Return [X, Y] of the center of cell containing provided text 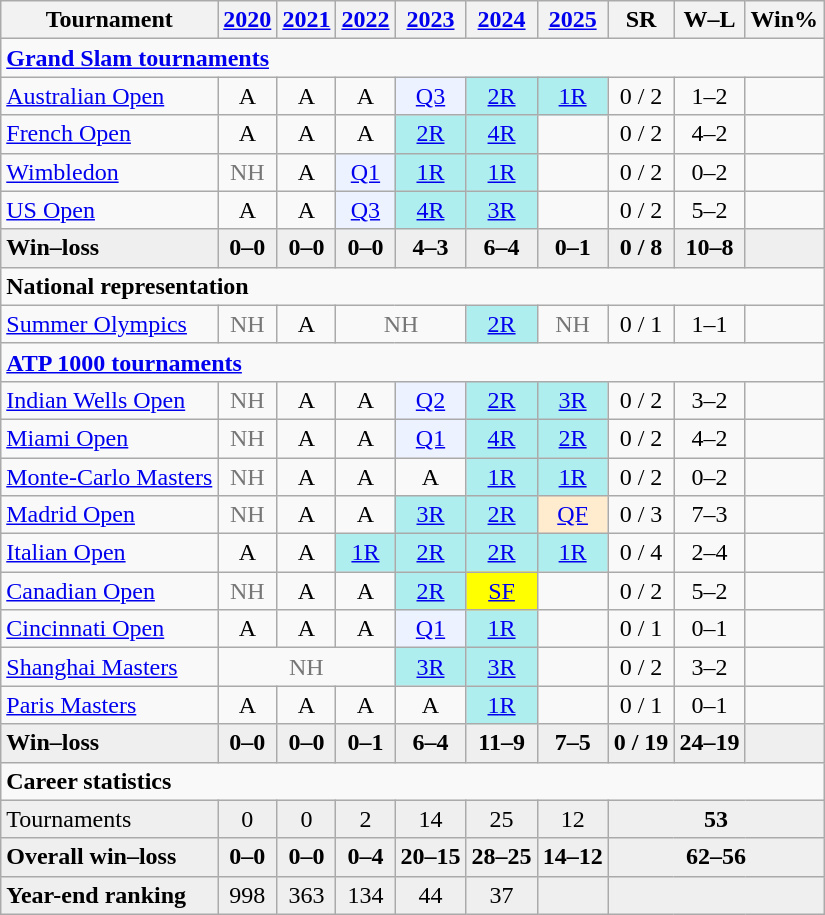
14–12 [572, 857]
2023 [430, 20]
W–L [710, 20]
2022 [366, 20]
Canadian Open [110, 591]
ATP 1000 tournaments [412, 362]
24–19 [710, 743]
French Open [110, 134]
62–56 [716, 857]
20–15 [430, 857]
National representation [412, 286]
363 [306, 895]
44 [430, 895]
37 [502, 895]
Cincinnati Open [110, 629]
Summer Olympics [110, 324]
0 / 19 [641, 743]
4–3 [430, 248]
7–5 [572, 743]
Miami Open [110, 438]
Indian Wells Open [110, 400]
2 [366, 819]
Shanghai Masters [110, 667]
7–3 [710, 515]
Tournaments [110, 819]
134 [366, 895]
Career statistics [412, 781]
Q2 [430, 400]
25 [502, 819]
Paris Masters [110, 705]
Year-end ranking [110, 895]
SR [641, 20]
10–8 [710, 248]
Monte-Carlo Masters [110, 477]
2025 [572, 20]
Italian Open [110, 553]
Madrid Open [110, 515]
53 [716, 819]
2020 [248, 20]
1–1 [710, 324]
2–4 [710, 553]
Tournament [110, 20]
Grand Slam tournaments [412, 58]
0 / 4 [641, 553]
1–2 [710, 96]
Overall win–loss [110, 857]
Wimbledon [110, 172]
Win% [784, 20]
QF [572, 515]
2024 [502, 20]
Australian Open [110, 96]
SF [502, 591]
0 / 3 [641, 515]
2021 [306, 20]
14 [430, 819]
US Open [110, 210]
11–9 [502, 743]
0 / 8 [641, 248]
0–4 [366, 857]
28–25 [502, 857]
12 [572, 819]
998 [248, 895]
